Search for the cell housing the specified text and yield its (x, y) center coordinate. 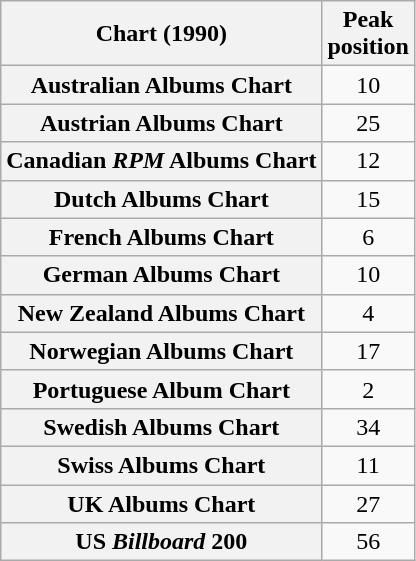
US Billboard 200 (162, 542)
25 (368, 123)
12 (368, 161)
4 (368, 313)
New Zealand Albums Chart (162, 313)
Peakposition (368, 34)
56 (368, 542)
34 (368, 427)
Canadian RPM Albums Chart (162, 161)
17 (368, 351)
15 (368, 199)
Dutch Albums Chart (162, 199)
German Albums Chart (162, 275)
UK Albums Chart (162, 503)
Portuguese Album Chart (162, 389)
Swedish Albums Chart (162, 427)
Austrian Albums Chart (162, 123)
Australian Albums Chart (162, 85)
27 (368, 503)
11 (368, 465)
French Albums Chart (162, 237)
6 (368, 237)
Chart (1990) (162, 34)
Norwegian Albums Chart (162, 351)
2 (368, 389)
Swiss Albums Chart (162, 465)
